Find where the given text appears and provide that cell's center as [x, y] coordinate. 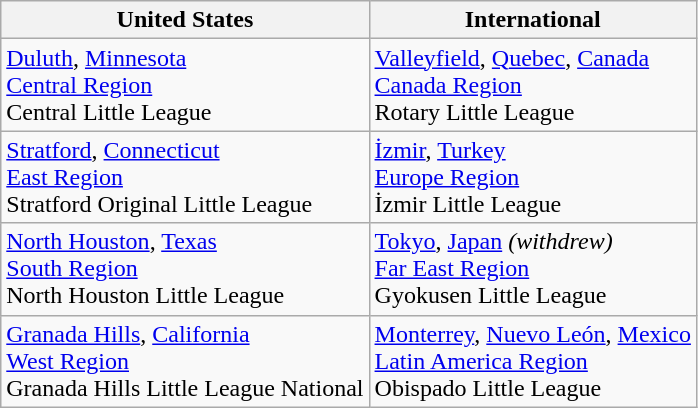
International [532, 20]
Monterrey, Nuevo León, MexicoLatin America RegionObispado Little League [532, 361]
Granada Hills, CaliforniaWest RegionGranada Hills Little League National [185, 361]
İzmir, TurkeyEurope Regionİzmir Little League [532, 177]
United States [185, 20]
Tokyo, Japan (withdrew)Far East RegionGyokusen Little League [532, 269]
Duluth, MinnesotaCentral RegionCentral Little League [185, 85]
North Houston, TexasSouth RegionNorth Houston Little League [185, 269]
Stratford, ConnecticutEast RegionStratford Original Little League [185, 177]
Valleyfield, Quebec, CanadaCanada RegionRotary Little League [532, 85]
